Return the (x, y) coordinate for the center point of the cell that contains the specified text.  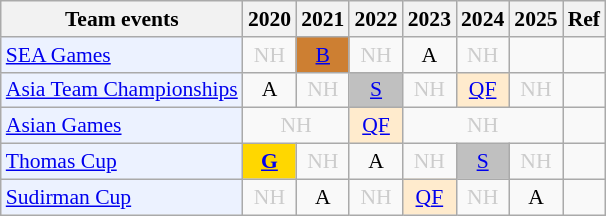
Ref (584, 19)
2022 (376, 19)
Asian Games (122, 126)
SEA Games (122, 55)
Thomas Cup (122, 162)
Sudirman Cup (122, 197)
G (270, 162)
B (322, 55)
Asia Team Championships (122, 90)
2020 (270, 19)
2025 (536, 19)
2024 (482, 19)
2023 (430, 19)
Team events (122, 19)
2021 (322, 19)
